Return the [x, y] coordinate for the center point of the cell that contains the specified text.  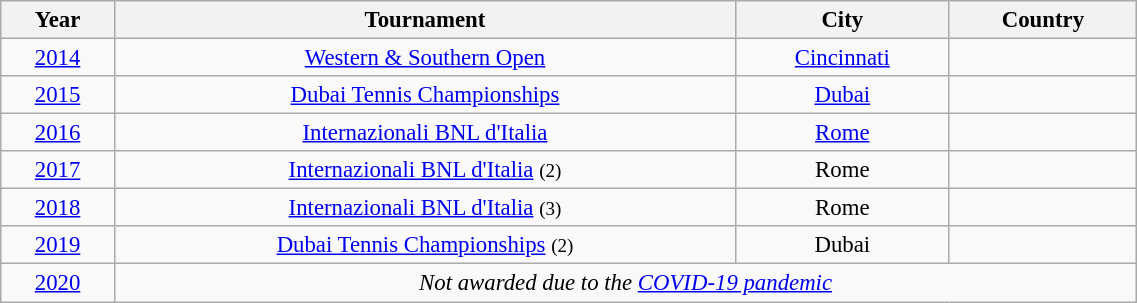
Not awarded due to the COVID-19 pandemic [626, 283]
Cincinnati [842, 58]
Year [58, 20]
Internazionali BNL d'Italia (2) [424, 170]
2014 [58, 58]
Dubai Tennis Championships (2) [424, 245]
2016 [58, 133]
Country [1043, 20]
Internazionali BNL d'Italia [424, 133]
Dubai Tennis Championships [424, 95]
Western & Southern Open [424, 58]
2017 [58, 170]
City [842, 20]
2019 [58, 245]
Tournament [424, 20]
2018 [58, 208]
Internazionali BNL d'Italia (3) [424, 208]
2020 [58, 283]
2015 [58, 95]
